Pinpoint the cell where the given text exists, returning its (X, Y) midpoint coordinate. 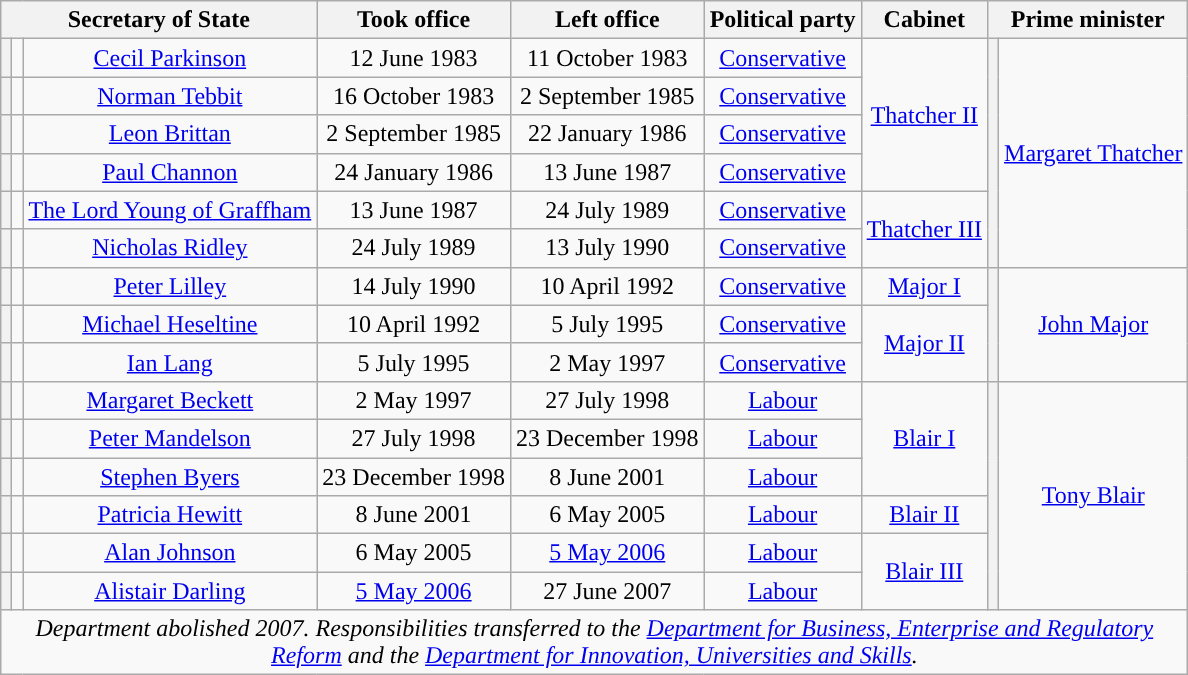
Secretary of State (159, 20)
12 June 1983 (414, 58)
Prime minister (1087, 20)
John Major (1094, 324)
13 July 1990 (607, 248)
Alan Johnson (170, 553)
24 January 1986 (414, 172)
Thatcher III (924, 229)
The Lord Young of Graffham (170, 210)
Michael Heseltine (170, 324)
Patricia Hewitt (170, 515)
Margaret Thatcher (1094, 153)
Ian Lang (170, 362)
Paul Channon (170, 172)
Blair I (924, 438)
Major I (924, 286)
11 October 1983 (607, 58)
Left office (607, 20)
27 June 2007 (607, 591)
Cecil Parkinson (170, 58)
Thatcher II (924, 115)
Tony Blair (1094, 495)
Blair II (924, 515)
Took office (414, 20)
14 July 1990 (414, 286)
Major II (924, 343)
Political party (782, 20)
22 January 1986 (607, 134)
Blair III (924, 572)
Margaret Beckett (170, 400)
16 October 1983 (414, 96)
Peter Mandelson (170, 438)
Peter Lilley (170, 286)
Stephen Byers (170, 477)
Leon Brittan (170, 134)
Cabinet (924, 20)
Norman Tebbit (170, 96)
Nicholas Ridley (170, 248)
Alistair Darling (170, 591)
